Capture the cell that displays the provided text and extract its (X, Y) central coordinate. 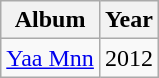
Year (128, 20)
Yaa Mnn (50, 58)
Album (50, 20)
2012 (128, 58)
